Scan for the cell matching the given text and deliver its (x, y) coordinate at center. 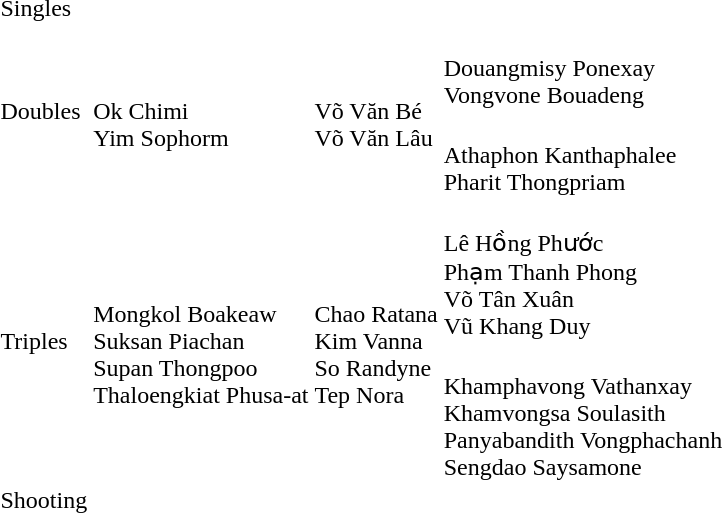
Mongkol BoakeawSuksan PiachanSupan ThongpooThaloengkiat Phusa-at (201, 341)
Chao RatanaKim VannaSo RandyneTep Nora (376, 341)
Võ Văn BéVõ Văn Lâu (376, 112)
Ok ChimiYim Sophorm (201, 112)
